Return [X, Y] of the center of cell containing provided text 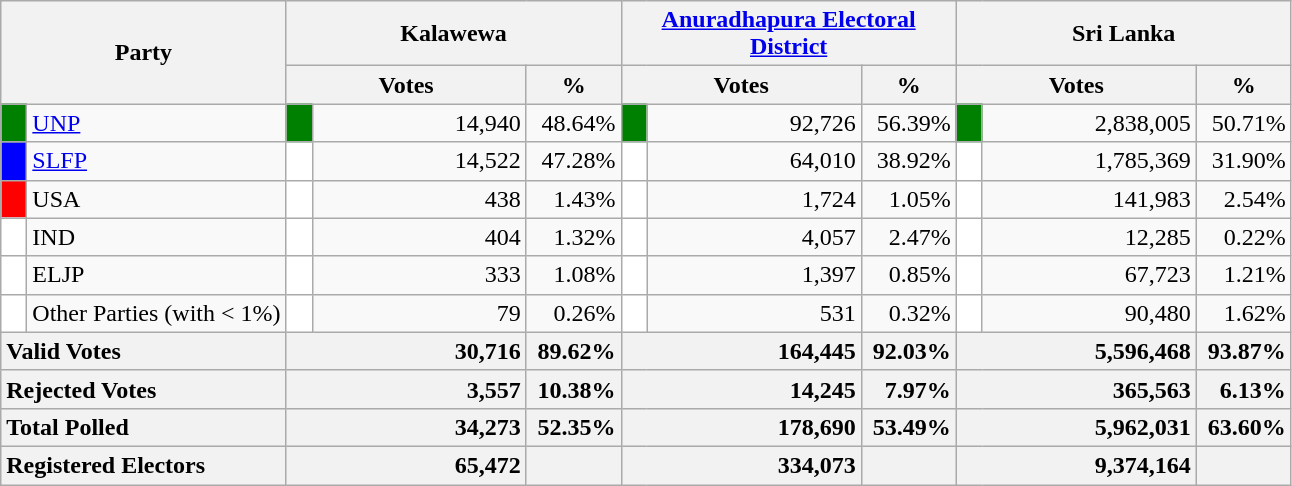
1.08% [574, 275]
56.39% [908, 123]
1.21% [1244, 275]
IND [156, 237]
Sri Lanka [1124, 34]
1,397 [754, 275]
6.13% [1244, 389]
Party [144, 52]
0.85% [908, 275]
31.90% [1244, 161]
3,557 [406, 389]
334,073 [741, 465]
52.35% [574, 427]
67,723 [1089, 275]
164,445 [741, 351]
1.62% [1244, 313]
14,245 [741, 389]
5,962,031 [1076, 427]
531 [754, 313]
30,716 [406, 351]
14,940 [419, 123]
53.49% [908, 427]
38.92% [908, 161]
0.32% [908, 313]
12,285 [1089, 237]
63.60% [1244, 427]
2.47% [908, 237]
92,726 [754, 123]
10.38% [574, 389]
79 [419, 313]
Total Polled [144, 427]
Other Parties (with < 1%) [156, 313]
178,690 [741, 427]
14,522 [419, 161]
93.87% [1244, 351]
90,480 [1089, 313]
64,010 [754, 161]
365,563 [1076, 389]
5,596,468 [1076, 351]
34,273 [406, 427]
SLFP [156, 161]
ELJP [156, 275]
0.22% [1244, 237]
1,785,369 [1089, 161]
47.28% [574, 161]
92.03% [908, 351]
UNP [156, 123]
1.32% [574, 237]
438 [419, 199]
Kalawewa [454, 34]
1,724 [754, 199]
333 [419, 275]
4,057 [754, 237]
Valid Votes [144, 351]
2,838,005 [1089, 123]
404 [419, 237]
Rejected Votes [144, 389]
7.97% [908, 389]
0.26% [574, 313]
48.64% [574, 123]
2.54% [1244, 199]
1.43% [574, 199]
Anuradhapura Electoral District [788, 34]
1.05% [908, 199]
141,983 [1089, 199]
89.62% [574, 351]
50.71% [1244, 123]
Registered Electors [144, 465]
USA [156, 199]
65,472 [406, 465]
9,374,164 [1076, 465]
